Search for the cell housing the specified text and yield its [X, Y] center coordinate. 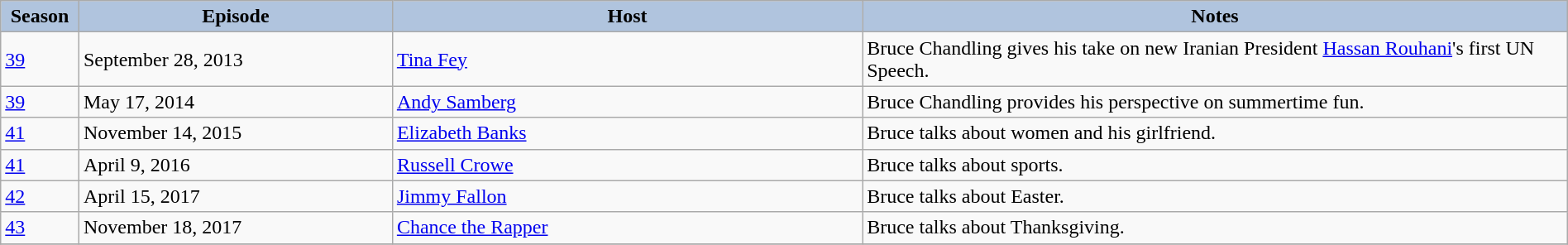
Bruce Chandling provides his perspective on summertime fun. [1216, 102]
Russell Crowe [627, 165]
Episode [235, 17]
Bruce talks about Easter. [1216, 196]
Bruce talks about women and his girlfriend. [1216, 133]
Chance the Rapper [627, 228]
May 17, 2014 [235, 102]
Notes [1216, 17]
42 [40, 196]
April 9, 2016 [235, 165]
Bruce talks about sports. [1216, 165]
Season [40, 17]
Tina Fey [627, 60]
Bruce Chandling gives his take on new Iranian President Hassan Rouhani's first UN Speech. [1216, 60]
43 [40, 228]
September 28, 2013 [235, 60]
Bruce talks about Thanksgiving. [1216, 228]
Elizabeth Banks [627, 133]
November 14, 2015 [235, 133]
Jimmy Fallon [627, 196]
Host [627, 17]
Andy Samberg [627, 102]
April 15, 2017 [235, 196]
November 18, 2017 [235, 228]
